Extract the [x, y] coordinate from the center of the cell holding the provided text.  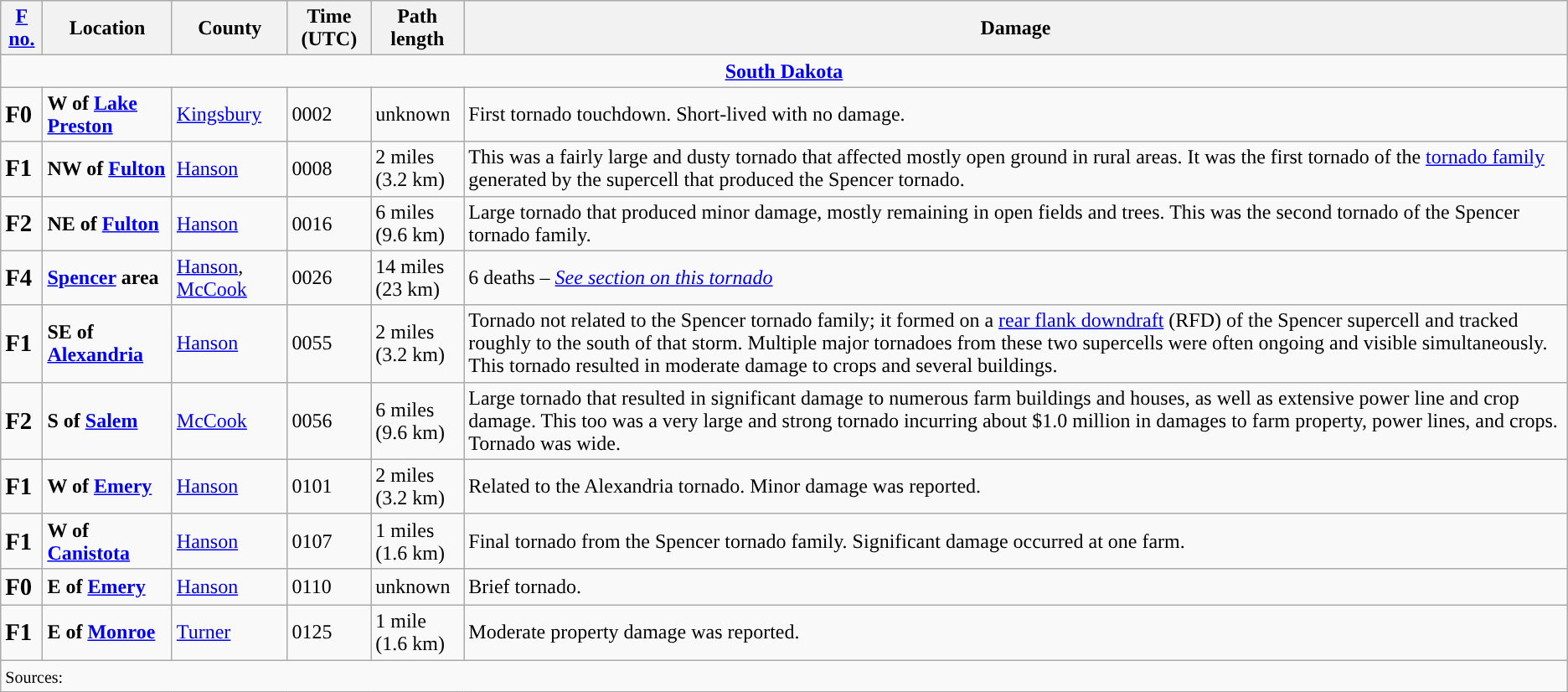
South Dakota [784, 71]
F no. [22, 28]
E of Monroe [107, 632]
1 mile (1.6 km) [417, 632]
E of Emery [107, 586]
0125 [329, 632]
W of Lake Preston [107, 114]
Kingsbury [230, 114]
Final tornado from the Spencer tornado family. Significant damage occurred at one farm. [1015, 541]
S of Salem [107, 421]
McCook [230, 421]
6 deaths – See section on this tornado [1015, 278]
0026 [329, 278]
Large tornado that produced minor damage, mostly remaining in open fields and trees. This was the second tornado of the Spencer tornado family. [1015, 223]
W of Emery [107, 486]
Damage [1015, 28]
0110 [329, 586]
0008 [329, 169]
County [230, 28]
Time (UTC) [329, 28]
0107 [329, 541]
Brief tornado. [1015, 586]
NW of Fulton [107, 169]
0016 [329, 223]
0056 [329, 421]
Location [107, 28]
Related to the Alexandria tornado. Minor damage was reported. [1015, 486]
Turner [230, 632]
Path length [417, 28]
Hanson, McCook [230, 278]
W of Canistota [107, 541]
F4 [22, 278]
0002 [329, 114]
0055 [329, 343]
First tornado touchdown. Short-lived with no damage. [1015, 114]
Sources: [784, 676]
Spencer area [107, 278]
0101 [329, 486]
1 miles (1.6 km) [417, 541]
14 miles (23 km) [417, 278]
NE of Fulton [107, 223]
Moderate property damage was reported. [1015, 632]
SE of Alexandria [107, 343]
